Provide the [x, y] coordinate of the cell's center where the given text is located.  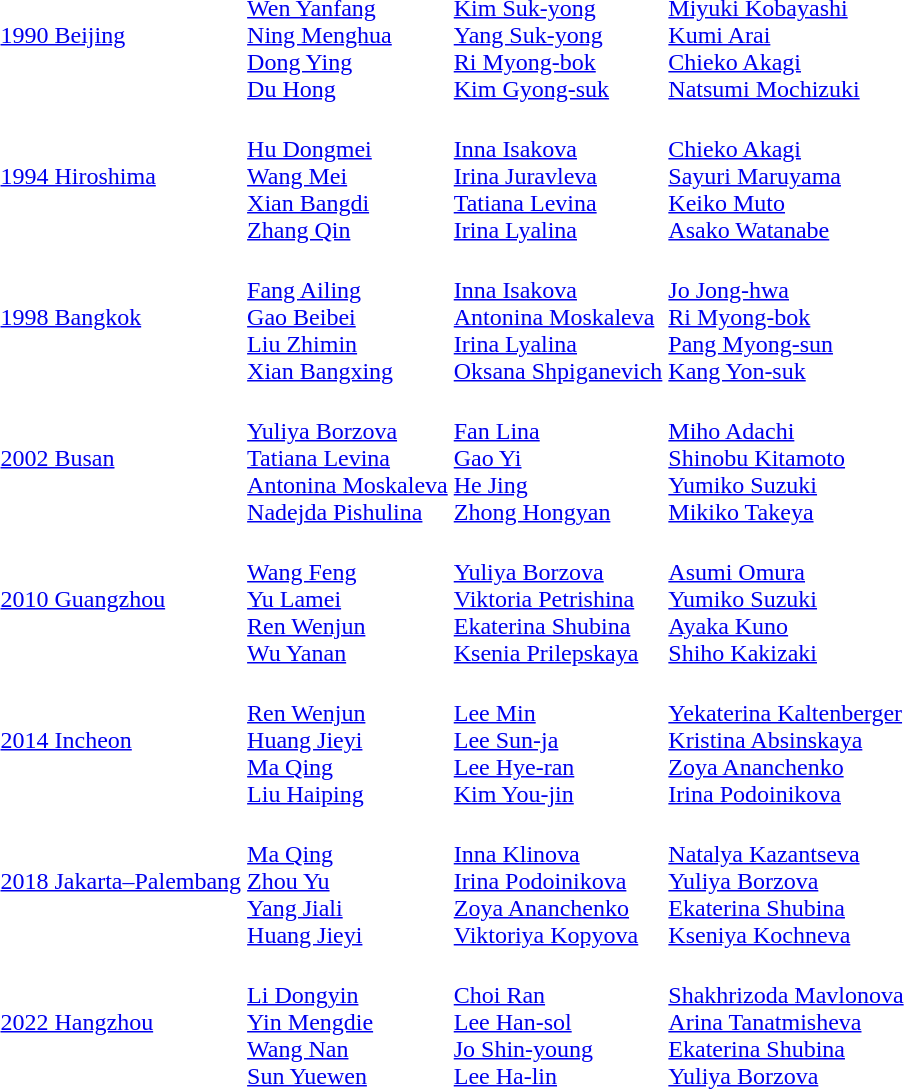
Ren WenjunHuang JieyiMa QingLiu Haiping [348, 740]
Inna IsakovaIrina JuravlevaTatiana LevinaIrina Lyalina [558, 176]
Inna IsakovaAntonina MoskalevaIrina LyalinaOksana Shpiganevich [558, 317]
Fang AilingGao BeibeiLiu ZhiminXian Bangxing [348, 317]
Wang FengYu LameiRen WenjunWu Yanan [348, 599]
Yuliya BorzovaTatiana LevinaAntonina MoskalevaNadejda Pishulina [348, 458]
Inna KlinovaIrina PodoinikovaZoya AnanchenkoViktoriya Kopyova [558, 881]
Hu DongmeiWang MeiXian BangdiZhang Qin [348, 176]
Lee MinLee Sun-jaLee Hye-ranKim You-jin [558, 740]
Fan LinaGao YiHe JingZhong Hongyan [558, 458]
Yuliya BorzovaViktoria PetrishinaEkaterina ShubinaKsenia Prilepskaya [558, 599]
Ma QingZhou YuYang JialiHuang Jieyi [348, 881]
